Return [x, y] of the center of cell containing provided text 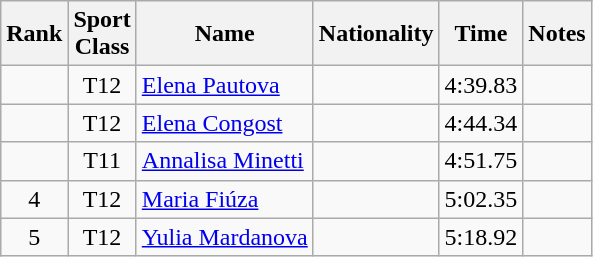
4 [34, 199]
T11 [102, 161]
Elena Congost [224, 123]
Annalisa Minetti [224, 161]
Nationality [376, 34]
Name [224, 34]
Time [481, 34]
5:18.92 [481, 237]
Yulia Mardanova [224, 237]
Maria Fiúza [224, 199]
5:02.35 [481, 199]
4:39.83 [481, 85]
4:51.75 [481, 161]
5 [34, 237]
Elena Pautova [224, 85]
Notes [557, 34]
SportClass [102, 34]
Rank [34, 34]
4:44.34 [481, 123]
